Identify which cell holds the provided text, then report its [X, Y] central coordinate. 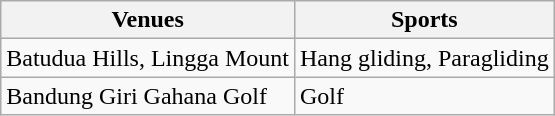
Venues [148, 20]
Hang gliding, Paragliding [424, 58]
Batudua Hills, Lingga Mount [148, 58]
Sports [424, 20]
Golf [424, 96]
Bandung Giri Gahana Golf [148, 96]
